For the text-containing cell, return its midpoint in [X, Y] coordinate format. 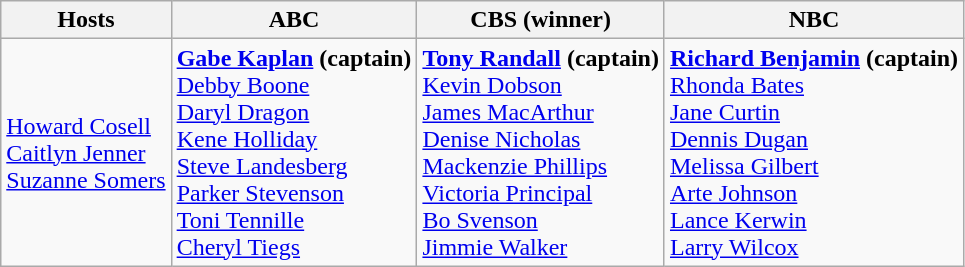
CBS (winner) [541, 20]
Gabe Kaplan (captain)Debby BooneDaryl DragonKene HollidaySteve LandesbergParker StevensonToni TennilleCheryl Tiegs [294, 152]
NBC [814, 20]
Howard CosellCaitlyn JennerSuzanne Somers [86, 152]
Hosts [86, 20]
Richard Benjamin (captain)Rhonda BatesJane CurtinDennis DuganMelissa GilbertArte JohnsonLance KerwinLarry Wilcox [814, 152]
ABC [294, 20]
Tony Randall (captain)Kevin DobsonJames MacArthurDenise NicholasMackenzie PhillipsVictoria PrincipalBo SvensonJimmie Walker [541, 152]
